Extract the (X, Y) coordinate from the center of the cell holding the provided text.  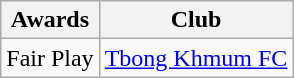
Fair Play (50, 58)
Tbong Khmum FC (196, 58)
Club (196, 20)
Awards (50, 20)
